Provide the (x, y) coordinate of the cell's center where the given text is located.  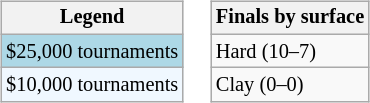
Legend (92, 18)
Hard (10–7) (290, 51)
$25,000 tournaments (92, 51)
$10,000 tournaments (92, 85)
Clay (0–0) (290, 85)
Finals by surface (290, 18)
